Determine the [X, Y] coordinate at the center of the cell enclosing the given text.  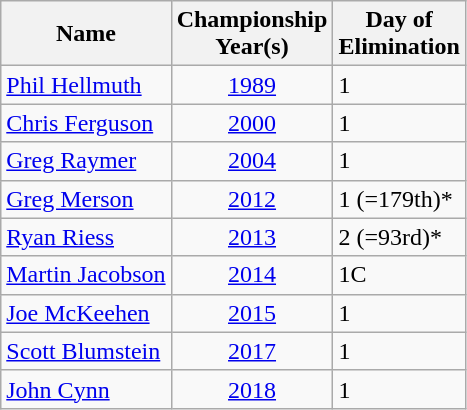
Martin Jacobson [86, 275]
2015 [252, 313]
Scott Blumstein [86, 351]
2013 [252, 237]
2012 [252, 199]
2018 [252, 389]
Greg Merson [86, 199]
Day ofElimination [399, 34]
John Cynn [86, 389]
Joe McKeehen [86, 313]
ChampionshipYear(s) [252, 34]
Ryan Riess [86, 237]
1989 [252, 85]
2 (=93rd)* [399, 237]
Name [86, 34]
2004 [252, 161]
Greg Raymer [86, 161]
2017 [252, 351]
2014 [252, 275]
1 (=179th)* [399, 199]
Phil Hellmuth [86, 85]
2000 [252, 123]
1C [399, 275]
Chris Ferguson [86, 123]
